Search for the cell housing the specified text and yield its [X, Y] center coordinate. 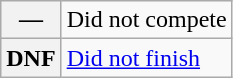
Did not finish [146, 58]
— [31, 20]
DNF [31, 58]
Did not compete [146, 20]
